Search for the cell housing the specified text and yield its (x, y) center coordinate. 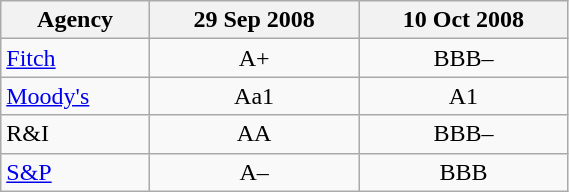
Moody's (76, 96)
BBB (464, 172)
Aa1 (254, 96)
29 Sep 2008 (254, 20)
A+ (254, 58)
S&P (76, 172)
Agency (76, 20)
A– (254, 172)
10 Oct 2008 (464, 20)
Fitch (76, 58)
AA (254, 134)
A1 (464, 96)
R&I (76, 134)
